Detect which cell encompasses the target text, then output its (x, y) center coordinate. 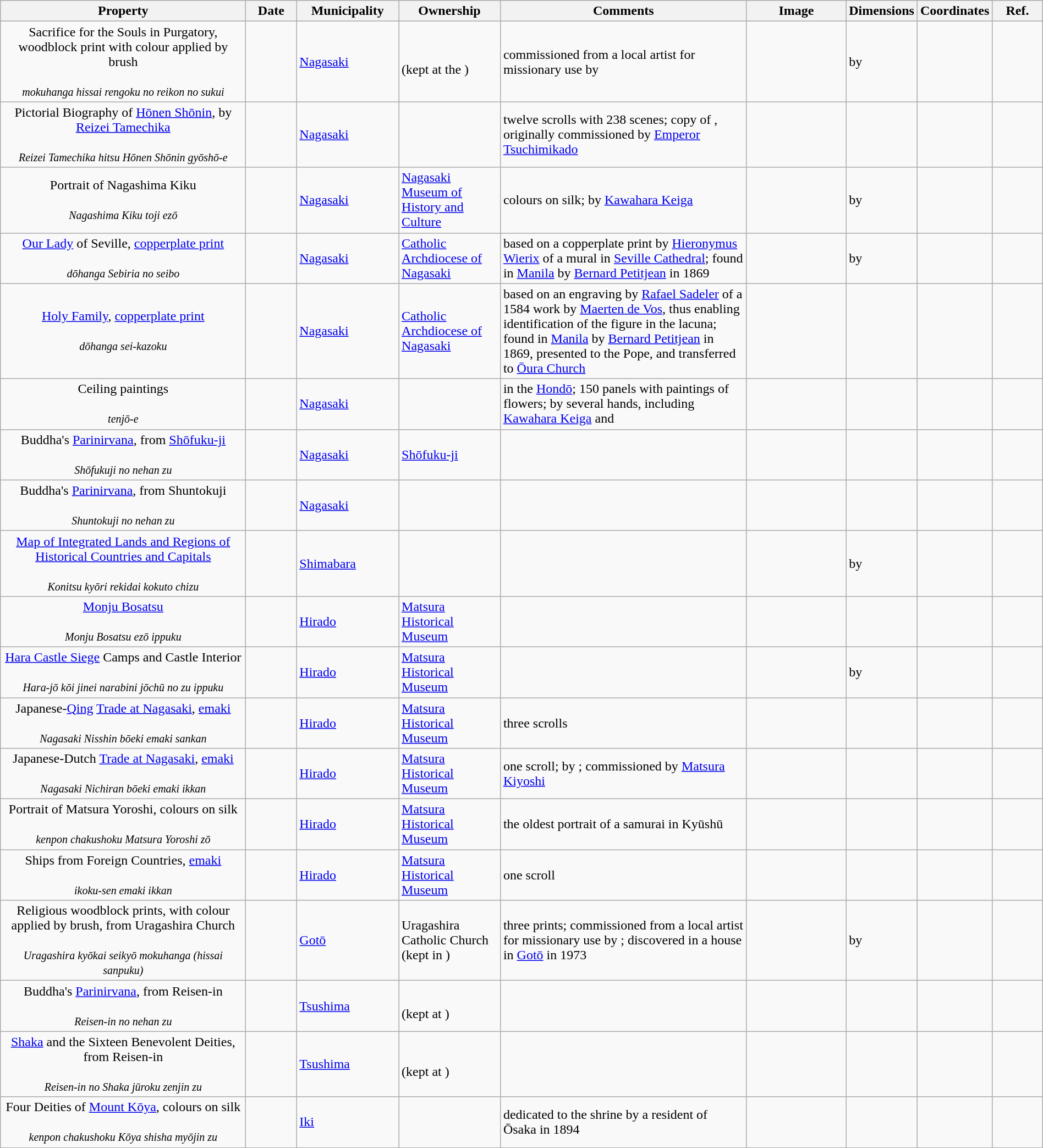
Pictorial Biography of Hōnen Shōnin, by Reizei TamechikaReizei Tamechika hitsu Hōnen Shōnin gyōshō-e (123, 134)
Property (123, 11)
Four Deities of Mount Kōya, colours on silkkenpon chakushoku Kōya shisha myōjin zu (123, 1122)
Buddha's Parinirvana, from Shōfuku-jiShōfukuji no nehan zu (123, 455)
Ships from Foreign Countries, emakiikoku-sen emaki ikkan (123, 875)
Monju BosatsuMonju Bosatsu ezō ippuku (123, 621)
Buddha's Parinirvana, from ShuntokujiShuntokuji no nehan zu (123, 505)
commissioned from a local artist for missionary use by (623, 62)
Gotō (348, 941)
Ownership (450, 11)
Nagasaki Museum of History and Culture (450, 200)
Japanese-Qing Trade at Nagasaki, emakiNagasaki Nisshin bōeki emaki sankan (123, 723)
Municipality (348, 11)
Map of Integrated Lands and Regions of Historical Countries and CapitalsKonitsu kyōri rekidai kokuto chizu (123, 564)
Sacrifice for the Souls in Purgatory, woodblock print with colour applied by brushmokuhanga hissai rengoku no reikon no sukui (123, 62)
Comments (623, 11)
Shimabara (348, 564)
Uragashira Catholic Church(kept in ) (450, 941)
Ceiling paintingstenjō-e (123, 404)
three scrolls (623, 723)
dedicated to the shrine by a resident of Ōsaka in 1894 (623, 1122)
Shaka and the Sixteen Benevolent Deities, from Reisen-inReisen-in no Shaka jūroku zenjin zu (123, 1064)
Portrait of Matsura Yoroshi, colours on silkkenpon chakushoku Matsura Yoroshi zō (123, 824)
(kept at the ) (450, 62)
Date (271, 11)
one scroll; by ; commissioned by Matsura Kiyoshi (623, 774)
Image (796, 11)
Portrait of Nagashima KikuNagashima Kiku toji ezō (123, 200)
Holy Family, copperplate printdōhanga sei-kazoku (123, 331)
Iki (348, 1122)
three prints; commissioned from a local artist for missionary use by ; discovered in a house in Gotō in 1973 (623, 941)
Dimensions (882, 11)
one scroll (623, 875)
Hara Castle Siege Camps and Castle InteriorHara-jō kōi jinei narabini jōchū no zu ippuku (123, 672)
Religious woodblock prints, with colour applied by brush, from Uragashira ChurchUragashira kyōkai seikyō mokuhanga (hissai sanpuku) (123, 941)
the oldest portrait of a samurai in Kyūshū (623, 824)
Japanese-Dutch Trade at Nagasaki, emakiNagasaki Nichiran bōeki emaki ikkan (123, 774)
twelve scrolls with 238 scenes; copy of , originally commissioned by Emperor Tsuchimikado (623, 134)
colours on silk; by Kawahara Keiga (623, 200)
Coordinates (954, 11)
Our Lady of Seville, copperplate printdōhanga Sebiria no seibo (123, 258)
Shōfuku-ji (450, 455)
based on a copperplate print by Hieronymus Wierix of a mural in Seville Cathedral; found in Manila by Bernard Petitjean in 1869 (623, 258)
in the Hondō; 150 panels with paintings of flowers; by several hands, including Kawahara Keiga and (623, 404)
Buddha's Parinirvana, from Reisen-inReisen-in no nehan zu (123, 1006)
Ref. (1018, 11)
